Return (X, Y) of the center of cell containing provided text 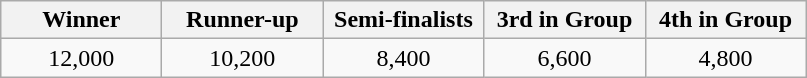
Runner-up (242, 20)
10,200 (242, 58)
3rd in Group (564, 20)
4th in Group (726, 20)
12,000 (82, 58)
4,800 (726, 58)
Winner (82, 20)
8,400 (404, 58)
Semi-finalists (404, 20)
6,600 (564, 58)
